Identify which cell holds the provided text, then report its [X, Y] central coordinate. 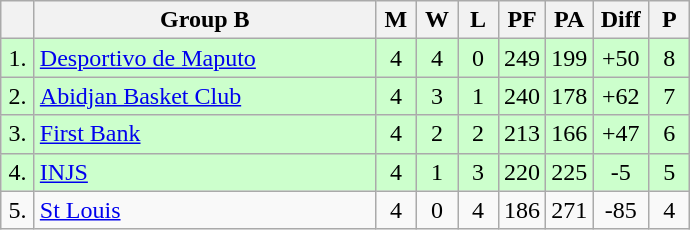
249 [522, 58]
5. [18, 210]
2. [18, 96]
St Louis [204, 210]
186 [522, 210]
225 [570, 172]
+47 [621, 134]
Abidjan Basket Club [204, 96]
PA [570, 20]
L [478, 20]
220 [522, 172]
8 [670, 58]
213 [522, 134]
1. [18, 58]
Desportivo de Maputo [204, 58]
7 [670, 96]
166 [570, 134]
+62 [621, 96]
4. [18, 172]
First Bank [204, 134]
240 [522, 96]
INJS [204, 172]
M [396, 20]
178 [570, 96]
5 [670, 172]
Diff [621, 20]
199 [570, 58]
W [436, 20]
271 [570, 210]
6 [670, 134]
+50 [621, 58]
-85 [621, 210]
-5 [621, 172]
P [670, 20]
3. [18, 134]
PF [522, 20]
Group B [204, 20]
